Find where the given text appears and provide that cell's center as (x, y) coordinate. 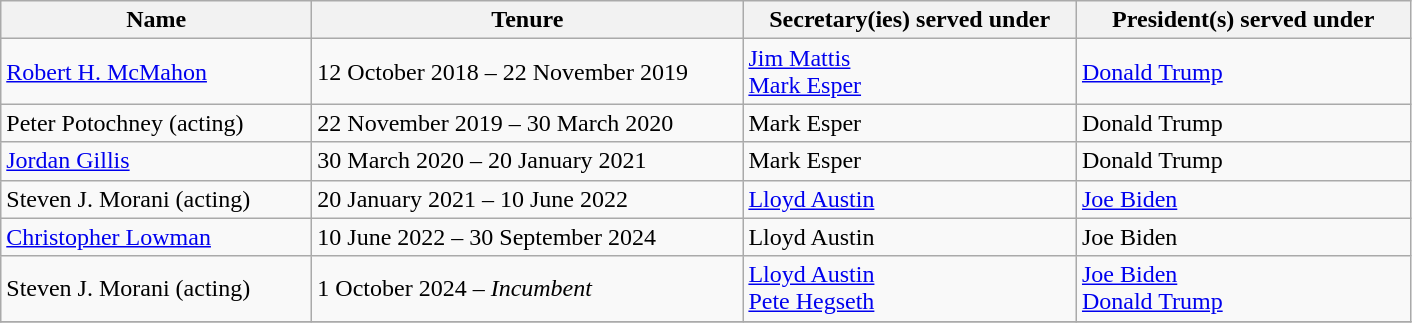
Robert H. McMahon (156, 72)
Secretary(ies) served under (910, 20)
Jordan Gillis (156, 161)
1 October 2024 – Incumbent (528, 288)
Name (156, 20)
President(s) served under (1243, 20)
12 October 2018 – 22 November 2019 (528, 72)
Tenure (528, 20)
Joe BidenDonald Trump (1243, 288)
Peter Potochney (acting) (156, 123)
20 January 2021 – 10 June 2022 (528, 199)
Lloyd AustinPete Hegseth (910, 288)
Christopher Lowman (156, 237)
30 March 2020 – 20 January 2021 (528, 161)
22 November 2019 – 30 March 2020 (528, 123)
10 June 2022 – 30 September 2024 (528, 237)
Jim MattisMark Esper (910, 72)
